Detect which cell encompasses the target text, then output its (X, Y) center coordinate. 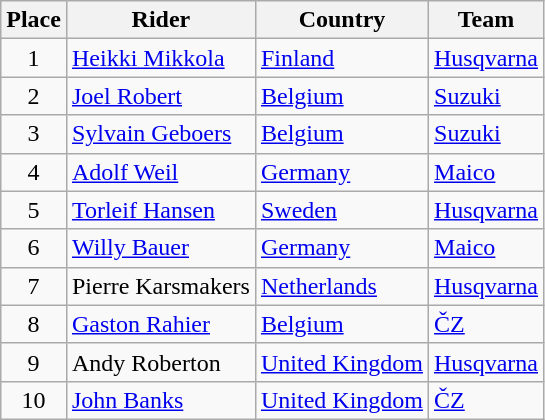
Country (342, 20)
3 (34, 134)
9 (34, 362)
Sylvain Geboers (160, 134)
Willy Bauer (160, 248)
4 (34, 172)
Pierre Karsmakers (160, 286)
Finland (342, 58)
Andy Roberton (160, 362)
Adolf Weil (160, 172)
Torleif Hansen (160, 210)
2 (34, 96)
Gaston Rahier (160, 324)
Joel Robert (160, 96)
Sweden (342, 210)
Netherlands (342, 286)
Place (34, 20)
8 (34, 324)
7 (34, 286)
6 (34, 248)
Team (486, 20)
John Banks (160, 400)
Heikki Mikkola (160, 58)
10 (34, 400)
5 (34, 210)
1 (34, 58)
Rider (160, 20)
